Locate the cell with the specified text and output its [X, Y] center coordinate. 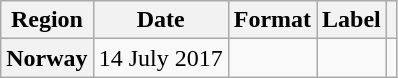
Label [352, 20]
Region [47, 20]
Date [160, 20]
14 July 2017 [160, 58]
Norway [47, 58]
Format [272, 20]
